Capture the cell that displays the provided text and extract its [X, Y] central coordinate. 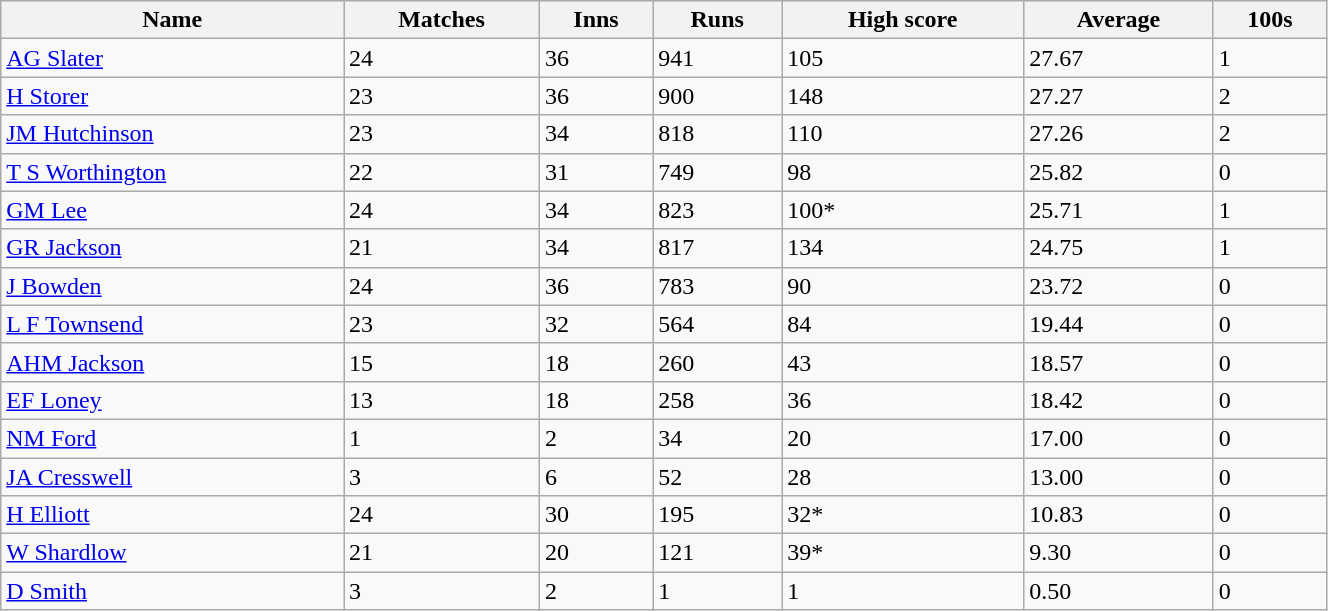
19.44 [1119, 324]
31 [596, 172]
30 [596, 515]
84 [903, 324]
818 [718, 134]
18.57 [1119, 362]
100s [1270, 20]
39* [903, 553]
817 [718, 248]
23.72 [1119, 286]
Runs [718, 20]
H Elliott [172, 515]
W Shardlow [172, 553]
105 [903, 58]
High score [903, 20]
18.42 [1119, 400]
AHM Jackson [172, 362]
52 [718, 477]
D Smith [172, 591]
25.71 [1119, 210]
148 [903, 96]
9.30 [1119, 553]
783 [718, 286]
13 [442, 400]
T S Worthington [172, 172]
10.83 [1119, 515]
L F Townsend [172, 324]
110 [903, 134]
195 [718, 515]
24.75 [1119, 248]
JM Hutchinson [172, 134]
260 [718, 362]
749 [718, 172]
GR Jackson [172, 248]
25.82 [1119, 172]
900 [718, 96]
NM Ford [172, 438]
98 [903, 172]
JA Cresswell [172, 477]
28 [903, 477]
941 [718, 58]
GM Lee [172, 210]
100* [903, 210]
27.26 [1119, 134]
J Bowden [172, 286]
13.00 [1119, 477]
90 [903, 286]
6 [596, 477]
22 [442, 172]
17.00 [1119, 438]
32* [903, 515]
H Storer [172, 96]
32 [596, 324]
43 [903, 362]
823 [718, 210]
AG Slater [172, 58]
134 [903, 248]
564 [718, 324]
EF Loney [172, 400]
0.50 [1119, 591]
121 [718, 553]
Name [172, 20]
258 [718, 400]
Inns [596, 20]
Average [1119, 20]
Matches [442, 20]
27.27 [1119, 96]
15 [442, 362]
27.67 [1119, 58]
